Scan for the cell matching the given text and deliver its [X, Y] coordinate at center. 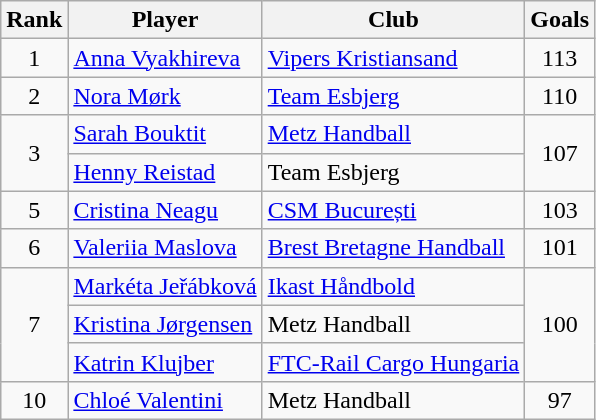
Kristina Jørgensen [165, 324]
3 [34, 153]
Nora Mørk [165, 96]
1 [34, 58]
Chloé Valentini [165, 400]
97 [560, 400]
Player [165, 20]
6 [34, 248]
107 [560, 153]
113 [560, 58]
FTC-Rail Cargo Hungaria [394, 362]
Anna Vyakhireva [165, 58]
Club [394, 20]
Ikast Håndbold [394, 286]
101 [560, 248]
103 [560, 210]
10 [34, 400]
Valeriia Maslova [165, 248]
Cristina Neagu [165, 210]
Henny Reistad [165, 172]
2 [34, 96]
110 [560, 96]
Rank [34, 20]
Markéta Jeřábková [165, 286]
100 [560, 324]
Goals [560, 20]
Brest Bretagne Handball [394, 248]
7 [34, 324]
5 [34, 210]
CSM București [394, 210]
Katrin Klujber [165, 362]
Sarah Bouktit [165, 134]
Vipers Kristiansand [394, 58]
